Detect which cell encompasses the target text, then output its [X, Y] center coordinate. 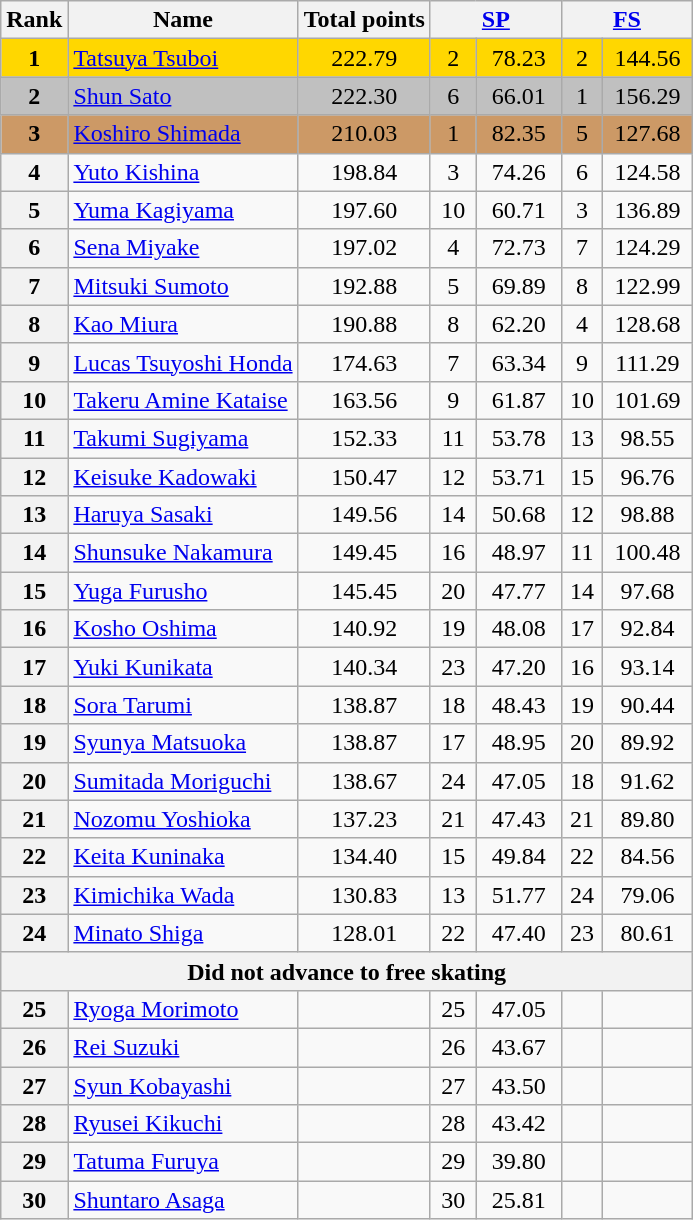
39.80 [518, 1162]
190.88 [364, 324]
197.02 [364, 248]
84.56 [647, 857]
134.40 [364, 857]
Syun Kobayashi [183, 1085]
192.88 [364, 286]
47.20 [518, 667]
47.43 [518, 819]
144.56 [647, 58]
Haruya Sasaki [183, 515]
140.34 [364, 667]
89.80 [647, 819]
156.29 [647, 96]
Mitsuki Sumoto [183, 286]
FS [626, 20]
53.71 [518, 477]
62.20 [518, 324]
43.50 [518, 1085]
48.43 [518, 705]
127.68 [647, 134]
63.34 [518, 362]
124.29 [647, 248]
47.40 [518, 933]
48.08 [518, 629]
210.03 [364, 134]
Kosho Oshima [183, 629]
130.83 [364, 895]
53.78 [518, 438]
Kao Miura [183, 324]
Nozomu Yoshioka [183, 819]
Shuntaro Asaga [183, 1200]
197.60 [364, 210]
138.67 [364, 781]
92.84 [647, 629]
89.92 [647, 743]
98.88 [647, 515]
122.99 [647, 286]
60.71 [518, 210]
128.68 [647, 324]
124.58 [647, 172]
Takeru Amine Kataise [183, 400]
145.45 [364, 591]
150.47 [364, 477]
74.26 [518, 172]
Rei Suzuki [183, 1047]
111.29 [647, 362]
Name [183, 20]
78.23 [518, 58]
79.06 [647, 895]
Tatsuya Tsuboi [183, 58]
93.14 [647, 667]
Takumi Sugiyama [183, 438]
Minato Shiga [183, 933]
SP [496, 20]
Syunya Matsuoka [183, 743]
163.56 [364, 400]
82.35 [518, 134]
Ryoga Morimoto [183, 1009]
137.23 [364, 819]
Ryusei Kikuchi [183, 1124]
47.77 [518, 591]
72.73 [518, 248]
Keisuke Kadowaki [183, 477]
80.61 [647, 933]
222.79 [364, 58]
96.76 [647, 477]
49.84 [518, 857]
Keita Kuninaka [183, 857]
Yuga Furusho [183, 591]
128.01 [364, 933]
90.44 [647, 705]
222.30 [364, 96]
97.68 [647, 591]
Total points [364, 20]
198.84 [364, 172]
69.89 [518, 286]
Lucas Tsuyoshi Honda [183, 362]
61.87 [518, 400]
Sumitada Moriguchi [183, 781]
Sora Tarumi [183, 705]
Koshiro Shimada [183, 134]
Sena Miyake [183, 248]
100.48 [647, 553]
Rank [34, 20]
25.81 [518, 1200]
50.68 [518, 515]
Tatuma Furuya [183, 1162]
174.63 [364, 362]
43.67 [518, 1047]
Shun Sato [183, 96]
140.92 [364, 629]
Yuki Kunikata [183, 667]
91.62 [647, 781]
Kimichika Wada [183, 895]
51.77 [518, 895]
152.33 [364, 438]
136.89 [647, 210]
Did not advance to free skating [347, 971]
98.55 [647, 438]
Yuto Kishina [183, 172]
Shunsuke Nakamura [183, 553]
149.45 [364, 553]
66.01 [518, 96]
101.69 [647, 400]
48.97 [518, 553]
149.56 [364, 515]
48.95 [518, 743]
43.42 [518, 1124]
Yuma Kagiyama [183, 210]
